Find where the given text appears and provide that cell's center as [x, y] coordinate. 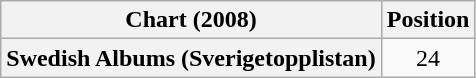
24 [428, 58]
Position [428, 20]
Chart (2008) [191, 20]
Swedish Albums (Sverigetopplistan) [191, 58]
